Extract the [X, Y] coordinate from the center of the cell holding the provided text.  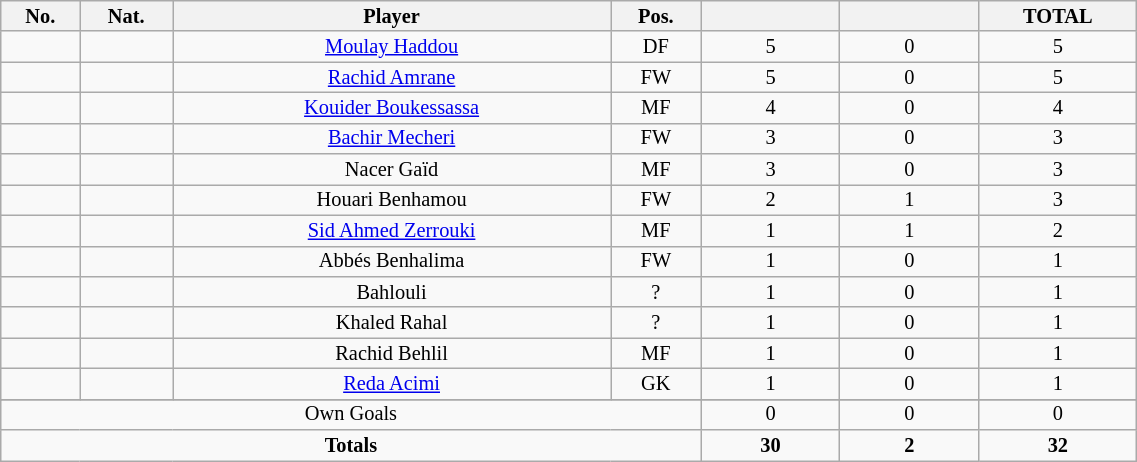
Houari Benhamou [392, 200]
GK [656, 384]
Kouider Boukessassa [392, 108]
Nat. [126, 16]
Bahlouli [392, 292]
Khaled Rahal [392, 322]
Bachir Mecheri [392, 138]
TOTAL [1058, 16]
DF [656, 46]
Moulay Haddou [392, 46]
Totals [351, 446]
Sid Ahmed Zerrouki [392, 230]
Rachid Behlil [392, 354]
Abbés Benhalima [392, 262]
Own Goals [351, 414]
No. [40, 16]
Pos. [656, 16]
32 [1058, 446]
Player [392, 16]
Nacer Gaïd [392, 170]
Rachid Amrane [392, 78]
Reda Acimi [392, 384]
30 [770, 446]
